Search for the cell housing the specified text and yield its [x, y] center coordinate. 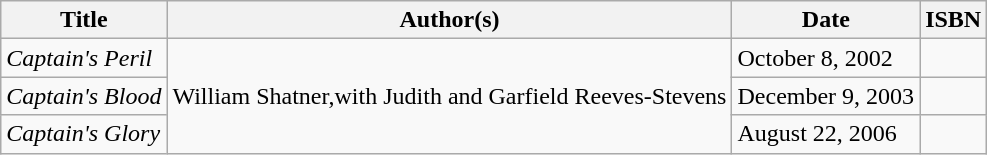
Captain's Blood [84, 96]
December 9, 2003 [826, 96]
August 22, 2006 [826, 134]
Date [826, 20]
Author(s) [450, 20]
ISBN [954, 20]
Title [84, 20]
Captain's Glory [84, 134]
Captain's Peril [84, 58]
October 8, 2002 [826, 58]
William Shatner,with Judith and Garfield Reeves-Stevens [450, 96]
